Capture the cell that displays the provided text and extract its [X, Y] central coordinate. 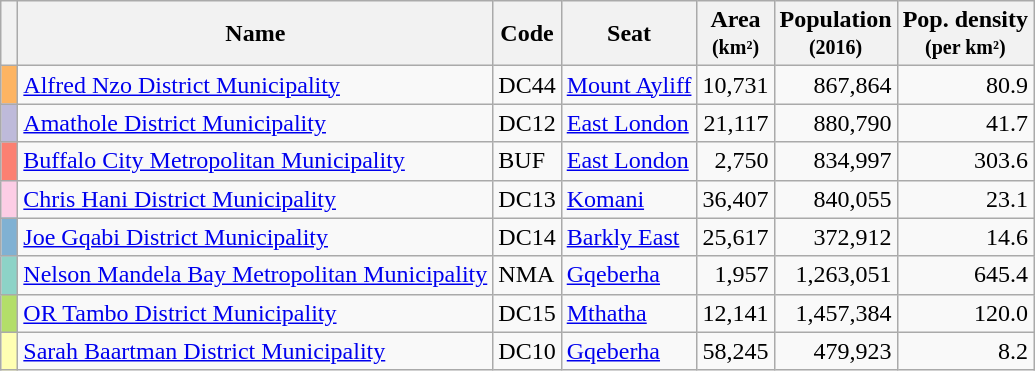
12,141 [736, 313]
Joe Gqabi District Municipality [256, 237]
Mthatha [629, 313]
DC10 [527, 351]
867,864 [836, 85]
834,997 [836, 161]
1,957 [736, 275]
58,245 [736, 351]
Alfred Nzo District Municipality [256, 85]
Nelson Mandela Bay Metropolitan Municipality [256, 275]
880,790 [836, 123]
10,731 [736, 85]
372,912 [836, 237]
Name [256, 34]
DC12 [527, 123]
8.2 [965, 351]
DC44 [527, 85]
1,263,051 [836, 275]
Area(km²) [736, 34]
Barkly East [629, 237]
840,055 [836, 199]
25,617 [736, 237]
Population(2016) [836, 34]
Buffalo City Metropolitan Municipality [256, 161]
1,457,384 [836, 313]
2,750 [736, 161]
303.6 [965, 161]
80.9 [965, 85]
120.0 [965, 313]
14.6 [965, 237]
Sarah Baartman District Municipality [256, 351]
36,407 [736, 199]
OR Tambo District Municipality [256, 313]
DC15 [527, 313]
Chris Hani District Municipality [256, 199]
NMA [527, 275]
DC13 [527, 199]
23.1 [965, 199]
Komani [629, 199]
DC14 [527, 237]
479,923 [836, 351]
BUF [527, 161]
645.4 [965, 275]
Pop. density(per km²) [965, 34]
41.7 [965, 123]
Mount Ayliff [629, 85]
21,117 [736, 123]
Code [527, 34]
Amathole District Municipality [256, 123]
Seat [629, 34]
